Scan for the cell matching the given text and deliver its [X, Y] coordinate at center. 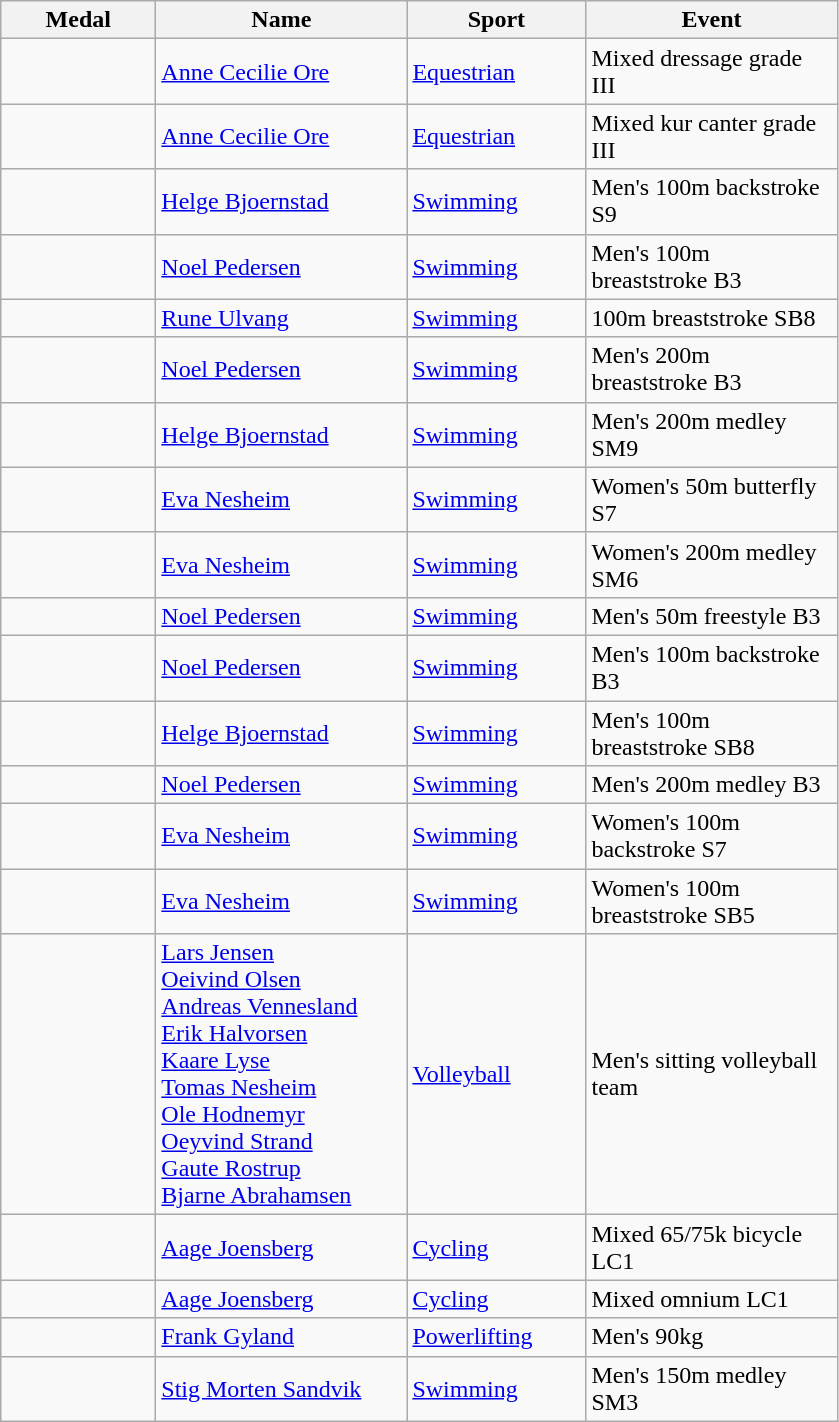
Men's 90kg [712, 1337]
Mixed dressage grade III [712, 72]
Men's 200m breaststroke B3 [712, 370]
Women's 200m medley SM6 [712, 564]
Men's 150m medley SM3 [712, 1388]
Rune Ulvang [282, 318]
Powerlifting [496, 1337]
Stig Morten Sandvik [282, 1388]
Mixed kur canter grade III [712, 136]
Men's 100m backstroke S9 [712, 202]
Men's 200m medley B3 [712, 785]
Mixed 65/75k bicycle LC1 [712, 1248]
Volleyball [496, 1074]
Men's sitting volleyball team [712, 1074]
Mixed omnium LC1 [712, 1299]
Women's 50m butterfly S7 [712, 500]
Frank Gyland [282, 1337]
Men's 200m medley SM9 [712, 434]
Name [282, 20]
Men's 100m breaststroke B3 [712, 266]
100m breaststroke SB8 [712, 318]
Men's 100m backstroke B3 [712, 668]
Medal [78, 20]
Women's 100m breaststroke SB5 [712, 902]
Sport [496, 20]
Men's 100m breaststroke SB8 [712, 732]
Event [712, 20]
Lars Jensen Oeivind Olsen Andreas Vennesland Erik Halvorsen Kaare Lyse Tomas Nesheim Ole Hodnemyr Oeyvind Strand Gaute Rostrup Bjarne Abrahamsen [282, 1074]
Men's 50m freestyle B3 [712, 616]
Women's 100m backstroke S7 [712, 836]
